Find where the given text appears and provide that cell's center as (x, y) coordinate. 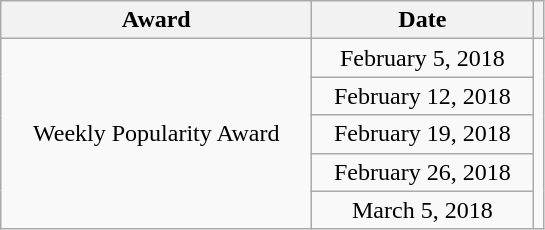
Award (156, 20)
March 5, 2018 (422, 210)
February 12, 2018 (422, 96)
February 19, 2018 (422, 134)
Weekly Popularity Award (156, 134)
February 5, 2018 (422, 58)
February 26, 2018 (422, 172)
Date (422, 20)
